From the cell containing the given text, extract its center point as (x, y) coordinate. 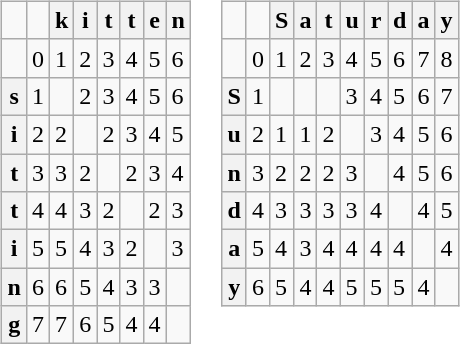
g (14, 325)
e (154, 20)
8 (446, 58)
s (14, 96)
k (61, 20)
r (376, 20)
